Locate the cell with the specified text and output its (X, Y) center coordinate. 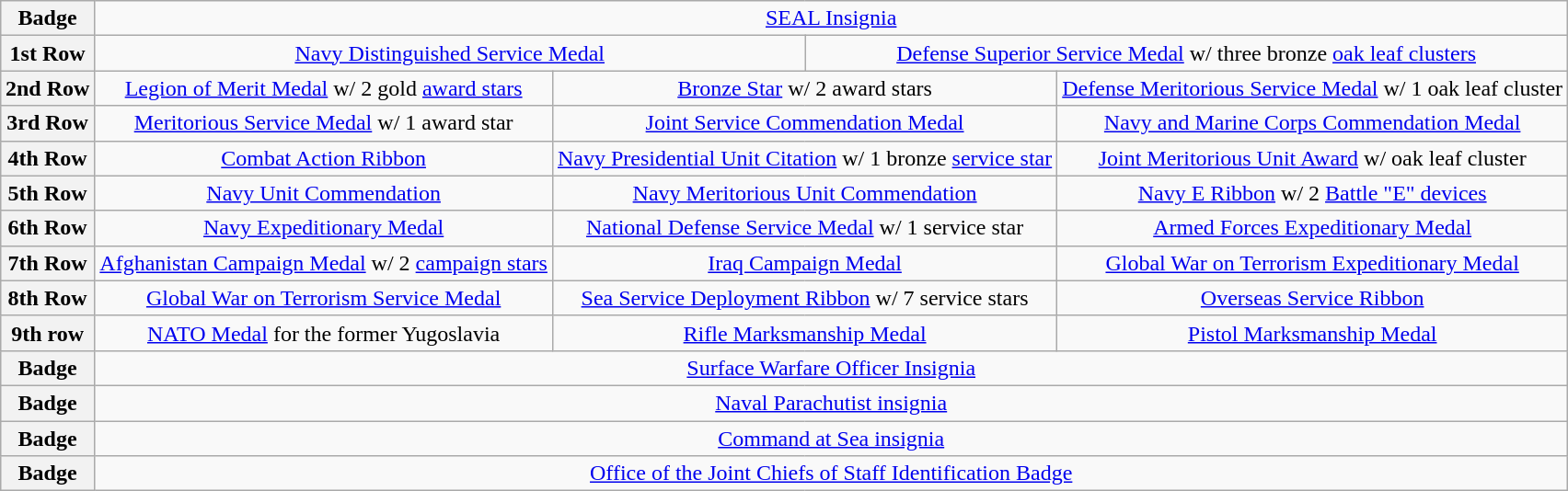
Command at Sea insignia (832, 439)
Naval Parachutist insignia (832, 403)
Navy E Ribbon w/ 2 Battle "E" devices (1312, 193)
2nd Row (47, 88)
3rd Row (47, 123)
SEAL Insignia (832, 18)
Navy and Marine Corps Commendation Medal (1312, 123)
Overseas Service Ribbon (1312, 298)
8th Row (47, 298)
6th Row (47, 228)
Navy Presidential Unit Citation w/ 1 bronze service star (804, 158)
Meritorious Service Medal w/ 1 award star (324, 123)
Joint Meritorious Unit Award w/ oak leaf cluster (1312, 158)
Joint Service Commendation Medal (804, 123)
Rifle Marksmanship Medal (804, 333)
Defense Superior Service Medal w/ three bronze oak leaf clusters (1187, 53)
Afghanistan Campaign Medal w/ 2 campaign stars (324, 263)
Pistol Marksmanship Medal (1312, 333)
Navy Unit Commendation (324, 193)
Navy Meritorious Unit Commendation (804, 193)
5th Row (47, 193)
National Defense Service Medal w/ 1 service star (804, 228)
Office of the Joint Chiefs of Staff Identification Badge (832, 474)
Global War on Terrorism Expeditionary Medal (1312, 263)
9th row (47, 333)
Navy Expeditionary Medal (324, 228)
Global War on Terrorism Service Medal (324, 298)
Navy Distinguished Service Medal (450, 53)
Surface Warfare Officer Insignia (832, 368)
Sea Service Deployment Ribbon w/ 7 service stars (804, 298)
Bronze Star w/ 2 award stars (804, 88)
Iraq Campaign Medal (804, 263)
Defense Meritorious Service Medal w/ 1 oak leaf cluster (1312, 88)
Legion of Merit Medal w/ 2 gold award stars (324, 88)
Armed Forces Expeditionary Medal (1312, 228)
Combat Action Ribbon (324, 158)
7th Row (47, 263)
NATO Medal for the former Yugoslavia (324, 333)
1st Row (47, 53)
4th Row (47, 158)
